Output the [X, Y] coordinate of the center of the cell containing the given text.  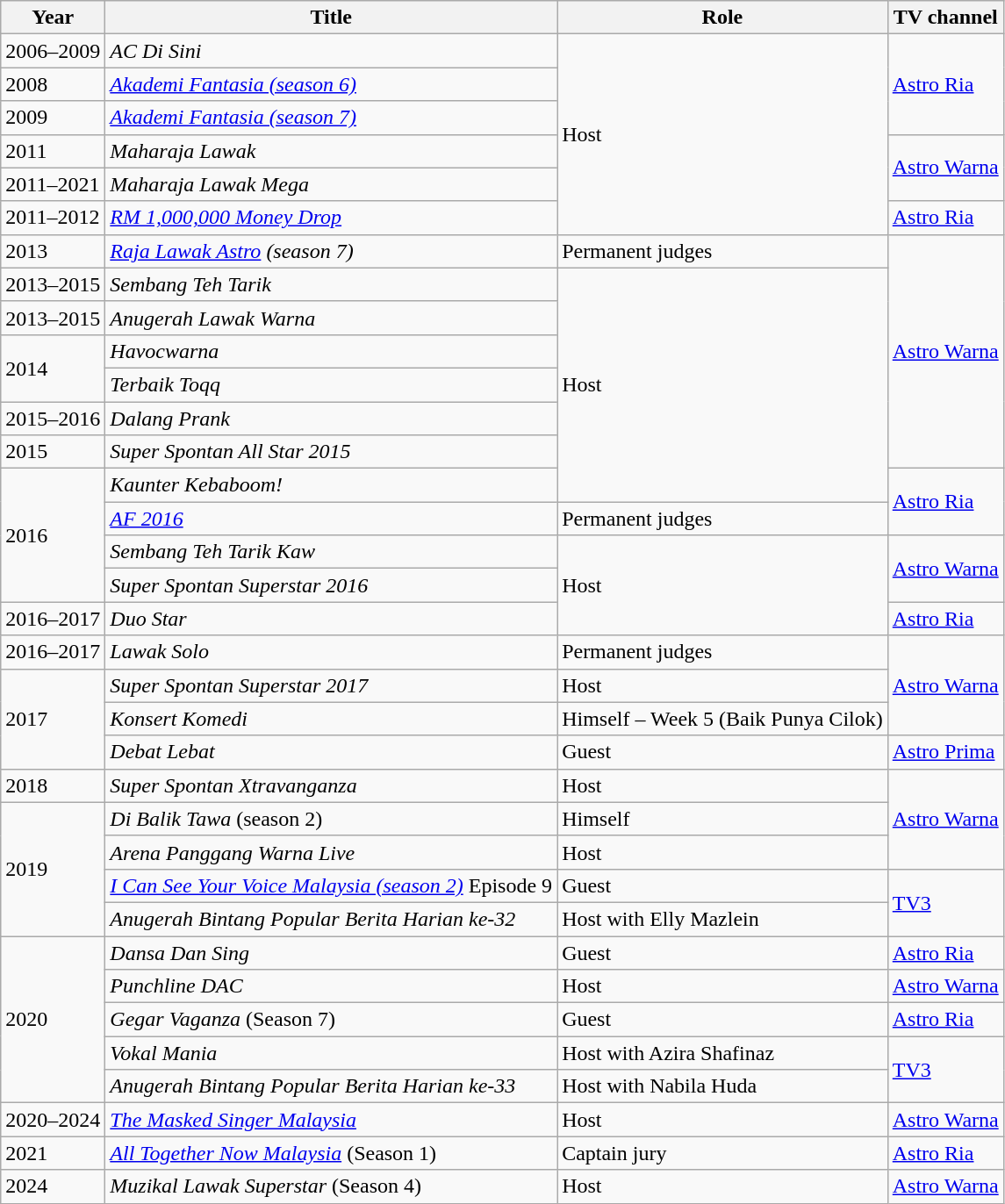
Year [53, 18]
Duo Star [332, 619]
Super Spontan All Star 2015 [332, 452]
The Masked Singer Malaysia [332, 1120]
Dalang Prank [332, 419]
2020–2024 [53, 1120]
Himself [723, 819]
Terbaik Toqq [332, 384]
All Together Now Malaysia (Season 1) [332, 1153]
Dansa Dan Sing [332, 952]
Sembang Teh Tarik Kaw [332, 552]
2011 [53, 151]
2019 [53, 869]
2013 [53, 251]
Debat Lebat [332, 752]
Lawak Solo [332, 652]
2015–2016 [53, 419]
2015 [53, 452]
Role [723, 18]
Himself – Week 5 (Baik Punya Cilok) [723, 719]
I Can See Your Voice Malaysia (season 2) Episode 9 [332, 885]
Super Spontan Superstar 2017 [332, 685]
Anugerah Bintang Popular Berita Harian ke-32 [332, 919]
Captain jury [723, 1153]
AC Di Sini [332, 51]
Raja Lawak Astro (season 7) [332, 251]
2011–2021 [53, 184]
Super Spontan Xtravanganza [332, 785]
Anugerah Lawak Warna [332, 318]
2018 [53, 785]
2009 [53, 118]
2008 [53, 84]
Di Balik Tawa (season 2) [332, 819]
Maharaja Lawak [332, 151]
AF 2016 [332, 519]
Anugerah Bintang Popular Berita Harian ke-33 [332, 1086]
Havocwarna [332, 351]
Host with Nabila Huda [723, 1086]
Punchline DAC [332, 986]
Maharaja Lawak Mega [332, 184]
Super Spontan Superstar 2016 [332, 585]
Title [332, 18]
RM 1,000,000 Money Drop [332, 218]
Host with Elly Mazlein [723, 919]
2006–2009 [53, 51]
2021 [53, 1153]
Vokal Mania [332, 1053]
2017 [53, 719]
Gegar Vaganza (Season 7) [332, 1020]
Sembang Teh Tarik [332, 284]
Kaunter Kebaboom! [332, 485]
2020 [53, 1019]
Host with Azira Shafinaz [723, 1053]
Konsert Komedi [332, 719]
Arena Panggang Warna Live [332, 852]
2016 [53, 535]
Akademi Fantasia (season 6) [332, 84]
2024 [53, 1186]
Astro Prima [945, 752]
Muzikal Lawak Superstar (Season 4) [332, 1186]
2011–2012 [53, 218]
TV channel [945, 18]
Akademi Fantasia (season 7) [332, 118]
2014 [53, 368]
